Identify which cell holds the provided text, then report its (x, y) central coordinate. 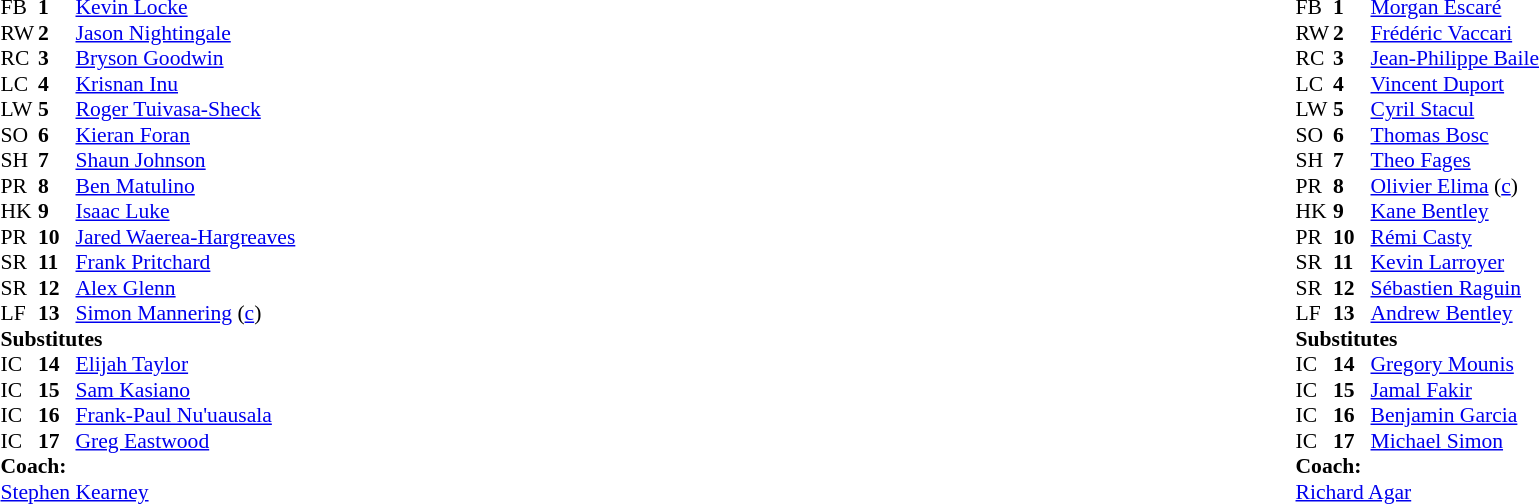
Thomas Bosc (1455, 135)
Cyril Stacul (1455, 109)
Krisnan Inu (186, 84)
Frank Pritchard (186, 263)
Jared Waerea-Hargreaves (186, 237)
Olivier Elima (c) (1455, 186)
Elijah Taylor (186, 365)
Benjamin Garcia (1455, 415)
Vincent Duport (1455, 84)
Andrew Bentley (1455, 313)
Greg Eastwood (186, 441)
Rémi Casty (1455, 237)
Simon Mannering (c) (186, 313)
Gregory Mounis (1455, 365)
Frank-Paul Nu'uausala (186, 415)
Roger Tuivasa-Sheck (186, 109)
Frédéric Vaccari (1455, 33)
Kane Bentley (1455, 211)
Ben Matulino (186, 186)
Sam Kasiano (186, 390)
Alex Glenn (186, 288)
Kieran Foran (186, 135)
Theo Fages (1455, 161)
Shaun Johnson (186, 161)
Isaac Luke (186, 211)
Jason Nightingale (186, 33)
Jean-Philippe Baile (1455, 59)
Bryson Goodwin (186, 59)
Jamal Fakir (1455, 390)
Michael Simon (1455, 441)
Sébastien Raguin (1455, 288)
Kevin Larroyer (1455, 263)
